Return the (X, Y) coordinate for the center point of the cell that contains the specified text.  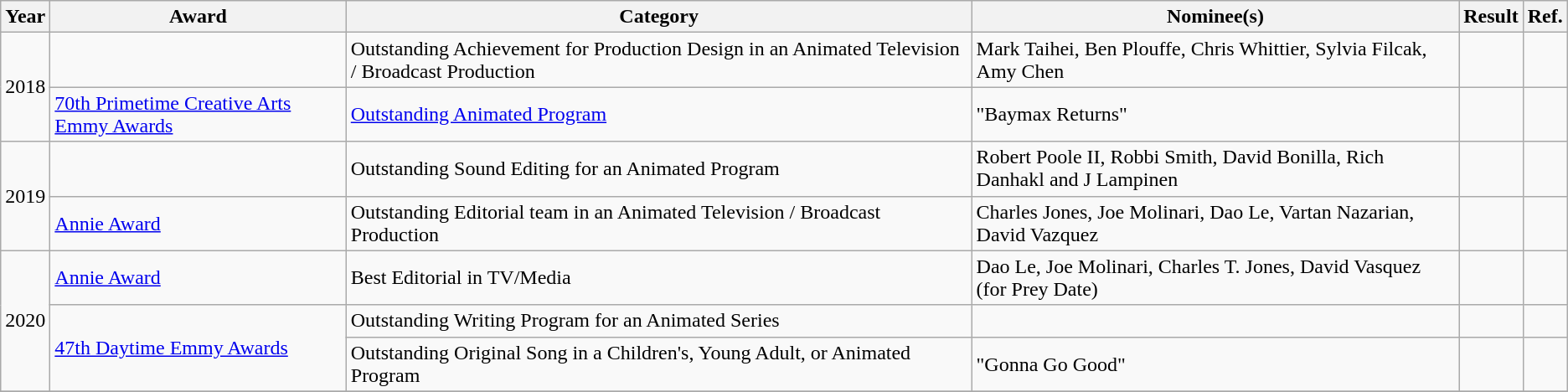
Outstanding Achievement for Production Design in an Animated Television / Broadcast Production (658, 60)
Outstanding Writing Program for an Animated Series (658, 321)
70th Primetime Creative Arts Emmy Awards (198, 114)
Mark Taihei, Ben Plouffe, Chris Whittier, Sylvia Filcak, Amy Chen (1215, 60)
2019 (25, 196)
Result (1491, 17)
Year (25, 17)
Nominee(s) (1215, 17)
2020 (25, 321)
"Gonna Go Good" (1215, 364)
2018 (25, 87)
Dao Le, Joe Molinari, Charles T. Jones, David Vasquez (for Prey Date) (1215, 278)
Category (658, 17)
Charles Jones, Joe Molinari, Dao Le, Vartan Nazarian, David Vazquez (1215, 223)
Ref. (1545, 17)
"Baymax Returns" (1215, 114)
Outstanding Editorial team in an Animated Television / Broadcast Production (658, 223)
47th Daytime Emmy Awards (198, 348)
Award (198, 17)
Robert Poole II, Robbi Smith, David Bonilla, Rich Danhakl and J Lampinen (1215, 169)
Best Editorial in TV/Media (658, 278)
Outstanding Sound Editing for an Animated Program (658, 169)
Outstanding Animated Program (658, 114)
Outstanding Original Song in a Children's, Young Adult, or Animated Program (658, 364)
